Search for the cell housing the specified text and yield its (x, y) center coordinate. 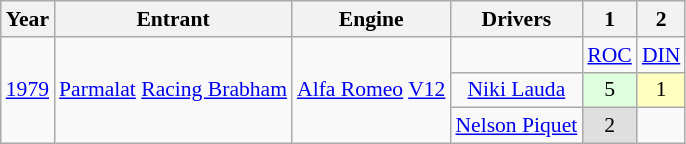
Niki Lauda (516, 90)
5 (610, 90)
Year (28, 19)
Parmalat Racing Brabham (173, 90)
Entrant (173, 19)
Drivers (516, 19)
Engine (371, 19)
1979 (28, 90)
DIN (661, 55)
ROC (610, 55)
Alfa Romeo V12 (371, 90)
Nelson Piquet (516, 126)
